Detect which cell encompasses the target text, then output its (x, y) center coordinate. 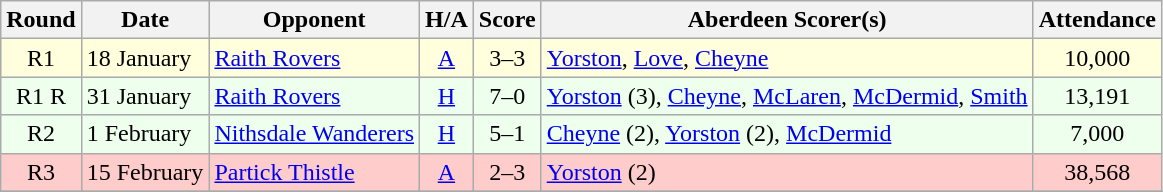
R2 (41, 134)
Round (41, 20)
Yorston (2) (787, 172)
7–0 (507, 96)
R1 R (41, 96)
38,568 (1097, 172)
31 January (145, 96)
Yorston (3), Cheyne, McLaren, McDermid, Smith (787, 96)
2–3 (507, 172)
15 February (145, 172)
5–1 (507, 134)
18 January (145, 58)
Attendance (1097, 20)
1 February (145, 134)
Nithsdale Wanderers (314, 134)
R1 (41, 58)
3–3 (507, 58)
R3 (41, 172)
7,000 (1097, 134)
Aberdeen Scorer(s) (787, 20)
Date (145, 20)
Opponent (314, 20)
Score (507, 20)
Yorston, Love, Cheyne (787, 58)
10,000 (1097, 58)
Cheyne (2), Yorston (2), McDermid (787, 134)
13,191 (1097, 96)
H/A (447, 20)
Partick Thistle (314, 172)
